Capture the cell that displays the provided text and extract its (x, y) central coordinate. 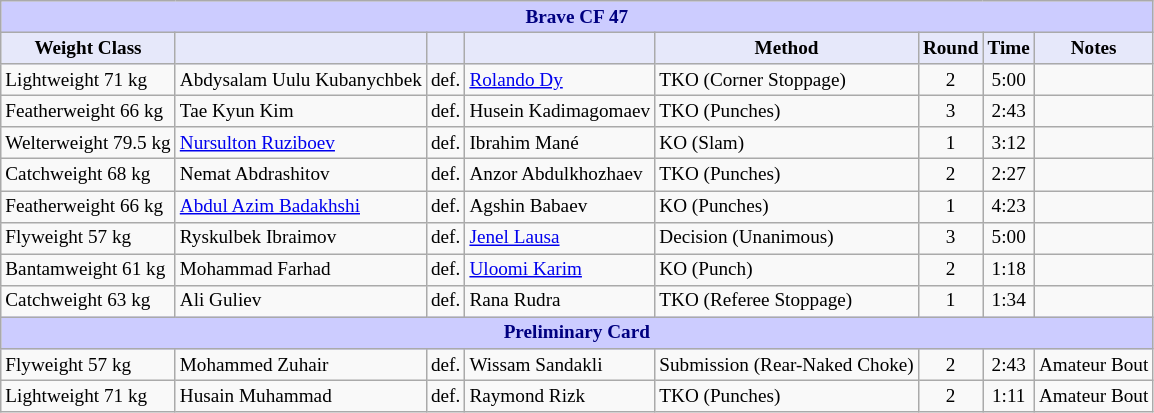
Preliminary Card (577, 333)
Abdysalam Uulu Kubanychbek (300, 80)
1:11 (1008, 396)
Ali Guliev (300, 301)
Jenel Lausa (560, 238)
Agshin Babaev (560, 206)
TKO (Corner Stoppage) (787, 80)
Welterweight 79.5 kg (88, 143)
Uloomi Karim (560, 270)
Submission (Rear-Naked Choke) (787, 365)
1:34 (1008, 301)
KO (Punch) (787, 270)
Method (787, 48)
Weight Class (88, 48)
Raymond Rizk (560, 396)
Catchweight 68 kg (88, 175)
Time (1008, 48)
Bantamweight 61 kg (88, 270)
KO (Slam) (787, 143)
Nemat Abdrashitov (300, 175)
Round (950, 48)
Ryskulbek Ibraimov (300, 238)
Tae Kyun Kim (300, 111)
Anzor Abdulkhozhaev (560, 175)
Rana Rudra (560, 301)
1:18 (1008, 270)
Brave CF 47 (577, 17)
Mohammed Zuhair (300, 365)
Decision (Unanimous) (787, 238)
2:27 (1008, 175)
Ibrahim Mané (560, 143)
Notes (1093, 48)
Husain Muhammad (300, 396)
Mohammad Farhad (300, 270)
Husein Kadimagomaev (560, 111)
Wissam Sandakli (560, 365)
3:12 (1008, 143)
Abdul Azim Badakhshi (300, 206)
TKO (Referee Stoppage) (787, 301)
Nursulton Ruziboev (300, 143)
KO (Punches) (787, 206)
Rolando Dy (560, 80)
4:23 (1008, 206)
Catchweight 63 kg (88, 301)
